Provide the (x, y) coordinate of the cell's center where the given text is located.  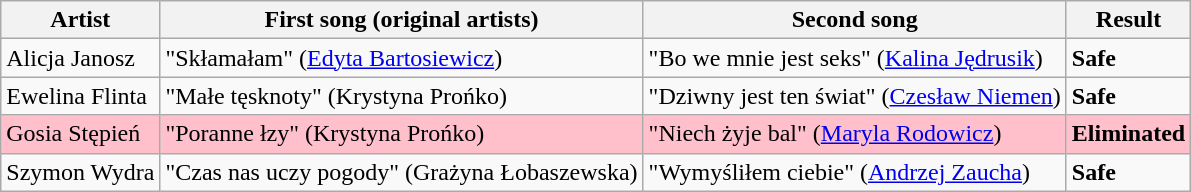
"Poranne łzy" (Krystyna Prońko) (402, 134)
"Dziwny jest ten świat" (Czesław Niemen) (854, 96)
"Bo we mnie jest seks" (Kalina Jędrusik) (854, 58)
"Wymyśliłem ciebie" (Andrzej Zaucha) (854, 172)
Eliminated (1128, 134)
"Niech żyje bal" (Maryla Rodowicz) (854, 134)
Result (1128, 20)
Gosia Stępień (80, 134)
Szymon Wydra (80, 172)
First song (original artists) (402, 20)
Second song (854, 20)
Ewelina Flinta (80, 96)
"Małe tęsknoty" (Krystyna Prońko) (402, 96)
Artist (80, 20)
Alicja Janosz (80, 58)
"Czas nas uczy pogody" (Grażyna Łobaszewska) (402, 172)
"Skłamałam" (Edyta Bartosiewicz) (402, 58)
